Locate the cell with the specified text and output its (X, Y) center coordinate. 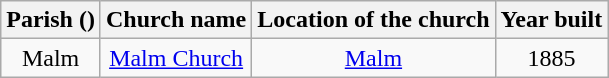
Parish () (51, 20)
Year built (552, 20)
Church name (176, 20)
Location of the church (374, 20)
1885 (552, 58)
Malm Church (176, 58)
